Pinpoint the cell where the given text exists, returning its [x, y] midpoint coordinate. 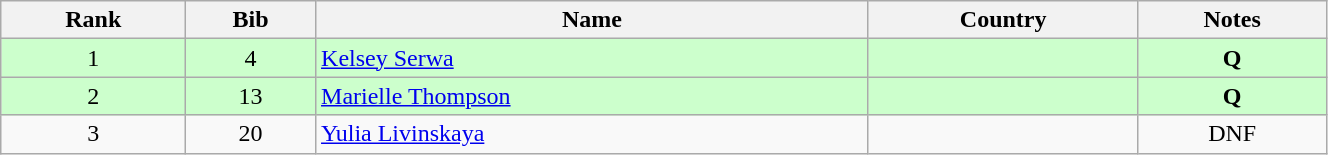
Country [1002, 20]
1 [94, 58]
20 [251, 134]
Bib [251, 20]
Rank [94, 20]
Name [592, 20]
Yulia Livinskaya [592, 134]
Notes [1232, 20]
Marielle Thompson [592, 96]
3 [94, 134]
DNF [1232, 134]
13 [251, 96]
4 [251, 58]
2 [94, 96]
Kelsey Serwa [592, 58]
